Identify which cell holds the provided text, then report its (X, Y) central coordinate. 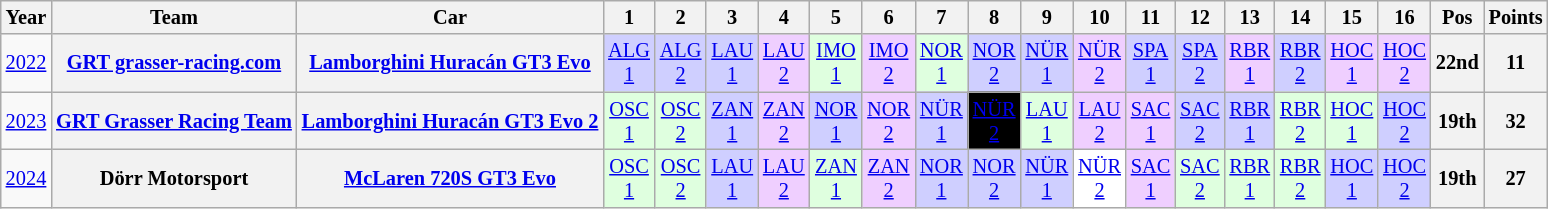
Lamborghini Huracán GT3 Evo 2 (450, 121)
14 (1300, 17)
2 (681, 17)
IMO2 (888, 63)
13 (1250, 17)
15 (1352, 17)
3 (732, 17)
ALG2 (681, 63)
McLaren 720S GT3 Evo (450, 178)
27 (1516, 178)
2023 (26, 121)
Lamborghini Huracán GT3 Evo (450, 63)
Team (174, 17)
8 (994, 17)
ALG1 (629, 63)
Year (26, 17)
6 (888, 17)
GRT grasser-racing.com (174, 63)
16 (1404, 17)
5 (836, 17)
2022 (26, 63)
22nd (1458, 63)
IMO1 (836, 63)
1 (629, 17)
Pos (1458, 17)
GRT Grasser Racing Team (174, 121)
Dörr Motorsport (174, 178)
32 (1516, 121)
SPA1 (1150, 63)
SPA2 (1200, 63)
Car (450, 17)
9 (1046, 17)
4 (784, 17)
Points (1516, 17)
7 (942, 17)
2024 (26, 178)
10 (1100, 17)
12 (1200, 17)
